Capture the cell that displays the provided text and extract its (x, y) central coordinate. 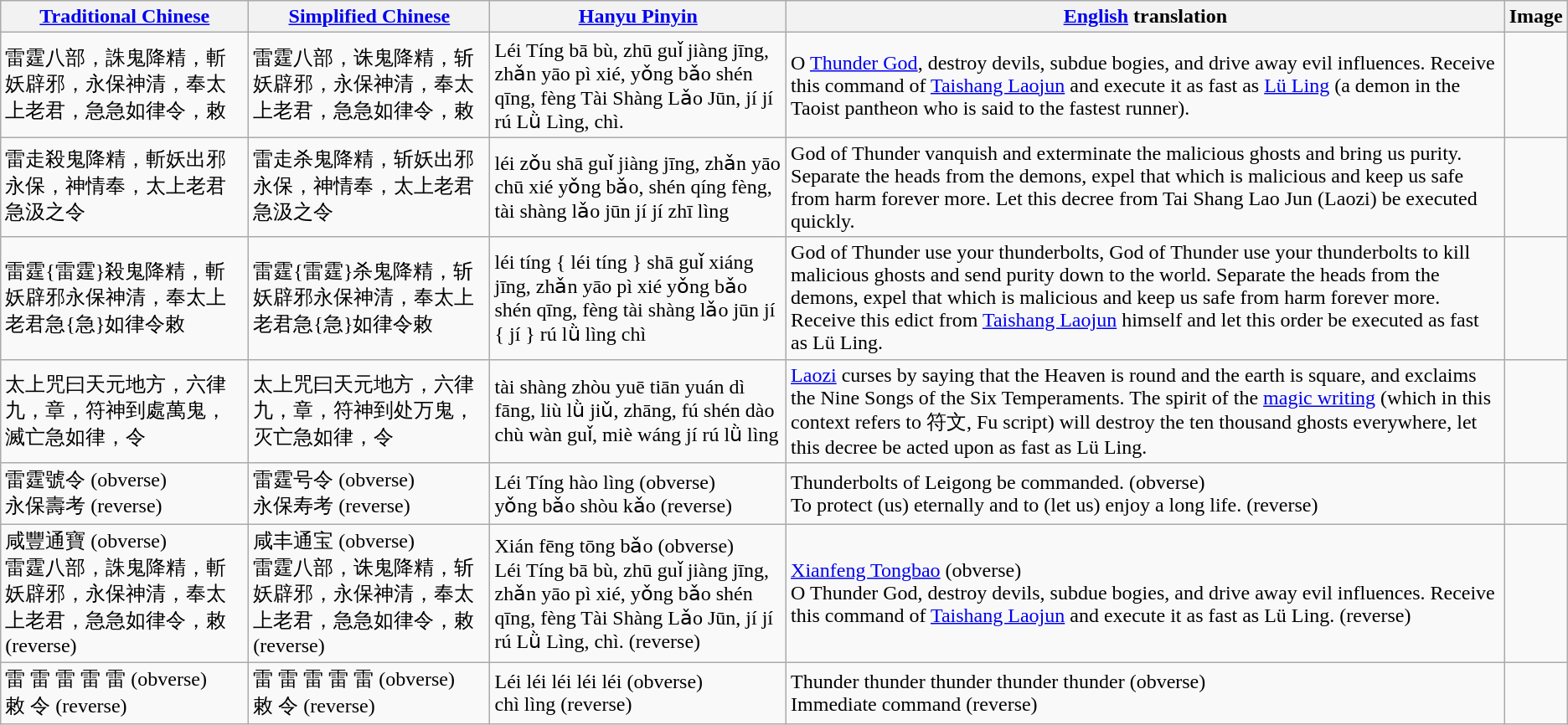
雷走杀鬼降精，斩妖出邪永保，神情奉，太上老君急汲之令 (369, 188)
Hanyu Pinyin (638, 17)
Léi Tíng hào lìng (obverse)yǒng bǎo shòu kǎo (reverse) (638, 494)
咸丰通宝 (obverse)雷霆八部，诛鬼降精，斩妖辟邪，永保神清，奉太上老君，急急如律令，敕 (reverse) (369, 594)
English translation (1146, 17)
太上咒曰天元地方，六律九，章，符神到处万鬼，灭亡急如律，令 (369, 411)
Thunder thunder thunder thunder thunder (obverse)Immediate command (reverse) (1146, 693)
Traditional Chinese (125, 17)
léi tíng { léi tíng } shā guǐ xiáng jīng, zhǎn yāo pì xié yǒng bǎo shén qīng, fèng tài shàng lǎo jūn jí { jí } rú lǜ lìng chì (638, 298)
咸豐通寶 (obverse)雷霆八部，誅鬼降精，斬妖辟邪，永保神清，奉太上老君，急急如律令，敕 (reverse) (125, 594)
雷霆{雷霆}殺鬼降精，斬妖辟邪永保神清，奉太上老君急{急}如律令敕 (125, 298)
tài shàng zhòu yuē tiān yuán dì fāng, liù lǜ jiǔ, zhāng, fú shén dào chù wàn guǐ, miè wáng jí rú lǜ lìng (638, 411)
Image (1536, 17)
léi zǒu shā guǐ jiàng jīng, zhǎn yāo chū xié yǒng bǎo, shén qíng fèng, tài shàng lǎo jūn jí jí zhī lìng (638, 188)
雷霆號令 (obverse)永保壽考 (reverse) (125, 494)
雷霆八部，诛鬼降精，斩妖辟邪，永保神清，奉太上老君，急急如律令，敕 (369, 85)
Thunderbolts of Leigong be commanded. (obverse)To protect (us) eternally and to (let us) enjoy a long life. (reverse) (1146, 494)
雷霆八部，誅鬼降精，斬妖辟邪，永保神清，奉太上老君，急急如律令，敕 (125, 85)
雷走殺鬼降精，斬妖出邪永保，神情奉，太上老君急汲之令 (125, 188)
雷霆{雷霆}杀鬼降精，斩妖辟邪永保神清，奉太上老君急{急}如律令敕 (369, 298)
雷霆号令 (obverse)永保寿考 (reverse) (369, 494)
太上咒曰天元地方，六律九，章，符神到處萬鬼，滅亡急如律，令 (125, 411)
Léi Tíng bā bù, zhū guǐ jiàng jīng, zhǎn yāo pì xié, yǒng bǎo shén qīng, fèng Tài Shàng Lǎo Jūn, jí jí rú Lǜ Lìng, chì. (638, 85)
Simplified Chinese (369, 17)
Léi léi léi léi léi (obverse) chì lìng (reverse) (638, 693)
